Return the [X, Y] coordinate for the center point of the cell that contains the specified text.  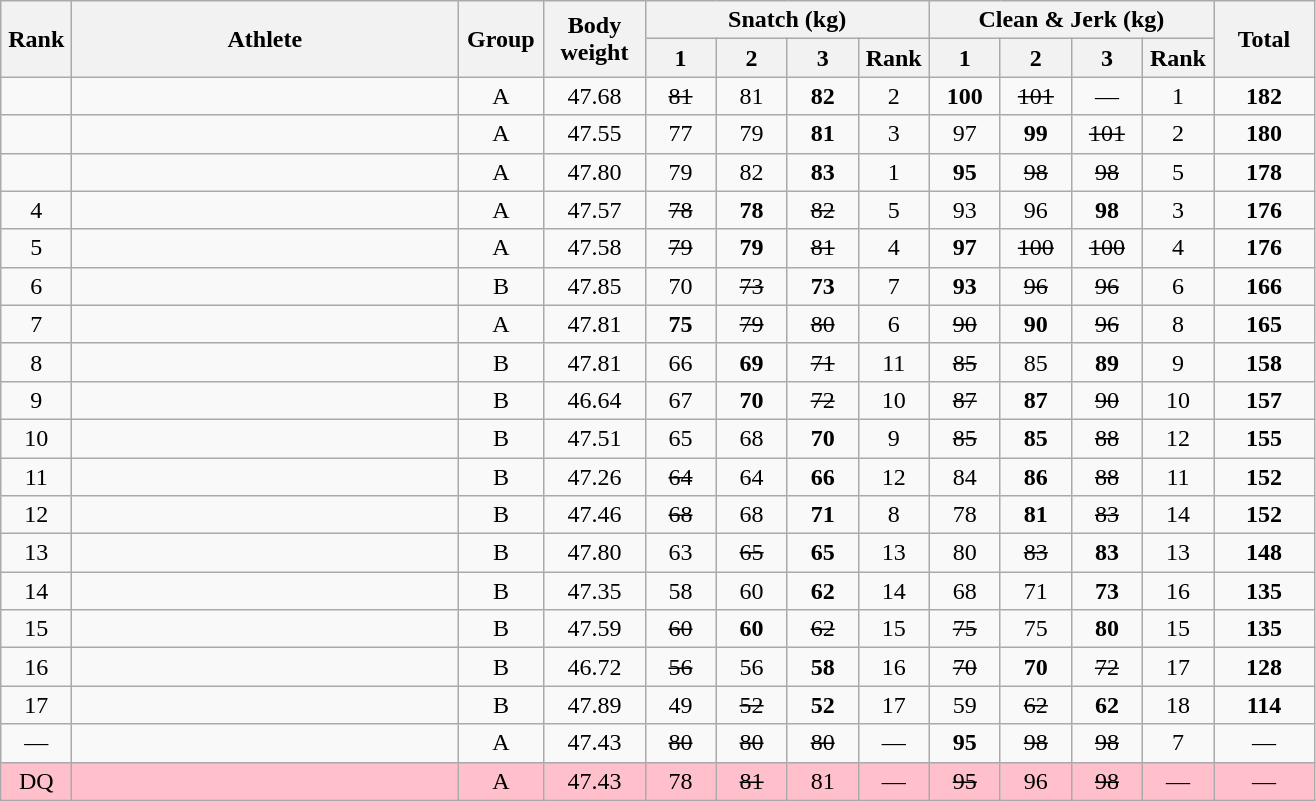
67 [680, 400]
155 [1264, 438]
47.55 [594, 134]
157 [1264, 400]
47.85 [594, 286]
47.58 [594, 248]
47.46 [594, 515]
114 [1264, 705]
47.51 [594, 438]
Group [501, 39]
178 [1264, 172]
Body weight [594, 39]
46.64 [594, 400]
DQ [36, 781]
77 [680, 134]
84 [964, 477]
69 [752, 362]
59 [964, 705]
158 [1264, 362]
Athlete [265, 39]
128 [1264, 667]
Clean & Jerk (kg) [1071, 20]
Snatch (kg) [787, 20]
47.35 [594, 591]
47.89 [594, 705]
47.57 [594, 210]
89 [1106, 362]
86 [1036, 477]
49 [680, 705]
18 [1178, 705]
47.59 [594, 629]
Total [1264, 39]
182 [1264, 96]
46.72 [594, 667]
165 [1264, 324]
180 [1264, 134]
47.68 [594, 96]
148 [1264, 553]
63 [680, 553]
99 [1036, 134]
47.26 [594, 477]
166 [1264, 286]
